Identify which cell holds the provided text, then report its (x, y) central coordinate. 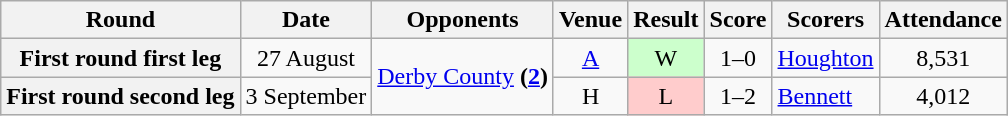
Derby County (2) (463, 77)
Opponents (463, 20)
Date (306, 20)
Attendance (943, 20)
3 September (306, 96)
W (666, 58)
First round first leg (120, 58)
8,531 (943, 58)
Houghton (826, 58)
H (590, 96)
Score (738, 20)
L (666, 96)
1–2 (738, 96)
Result (666, 20)
Round (120, 20)
Bennett (826, 96)
27 August (306, 58)
Venue (590, 20)
First round second leg (120, 96)
A (590, 58)
Scorers (826, 20)
1–0 (738, 58)
4,012 (943, 96)
